Find where the given text appears and provide that cell's center as (x, y) coordinate. 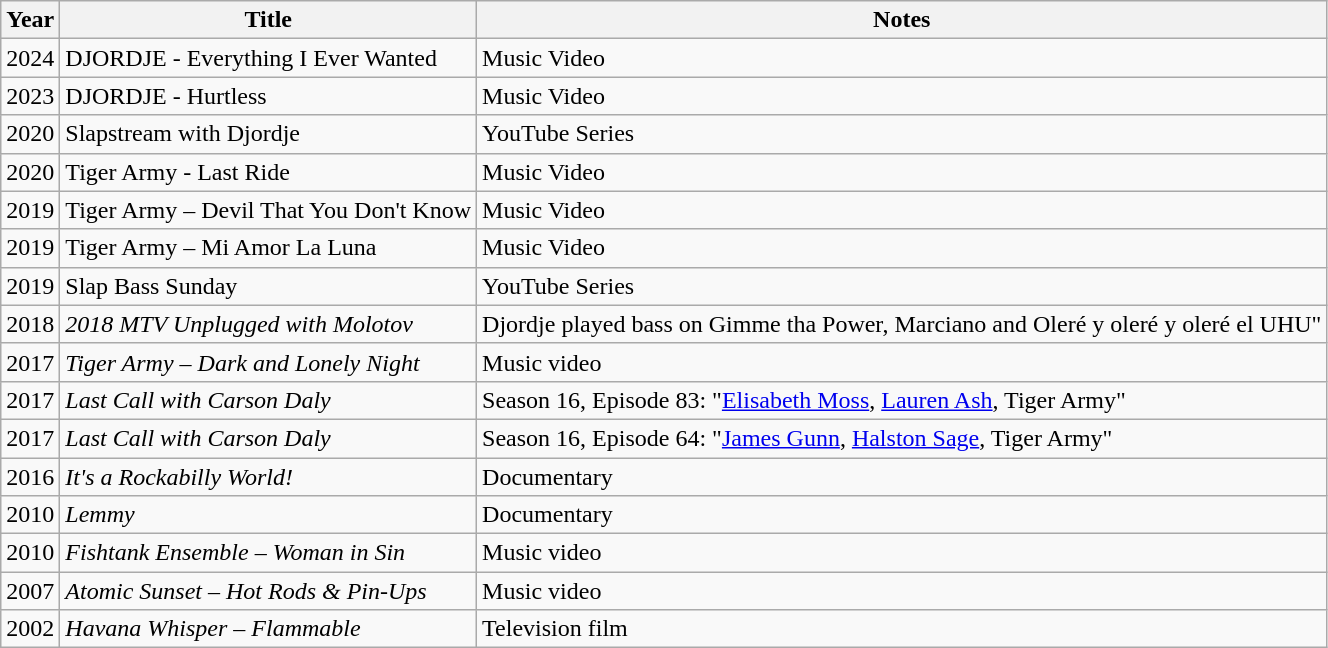
It's a Rockabilly World! (268, 477)
DJORDJE - Everything I Ever Wanted (268, 58)
2018 MTV Unplugged with Molotov (268, 324)
Tiger Army – Mi Amor La Luna (268, 248)
2007 (30, 591)
Television film (902, 629)
2024 (30, 58)
DJORDJE - Hurtless (268, 96)
Fishtank Ensemble – Woman in Sin (268, 553)
Atomic Sunset – Hot Rods & Pin-Ups (268, 591)
Slap Bass Sunday (268, 286)
Year (30, 20)
Notes (902, 20)
Title (268, 20)
Djordje played bass on Gimme tha Power, Marciano and Oleré y oleré y oleré el UHU" (902, 324)
Tiger Army – Devil That You Don't Know (268, 210)
Tiger Army – Dark and Lonely Night (268, 362)
Lemmy (268, 515)
Havana Whisper – Flammable (268, 629)
Season 16, Episode 64: "James Gunn, Halston Sage, Tiger Army" (902, 438)
2002 (30, 629)
Slapstream with Djordje (268, 134)
2016 (30, 477)
2018 (30, 324)
Season 16, Episode 83: "Elisabeth Moss, Lauren Ash, Tiger Army" (902, 400)
2023 (30, 96)
Tiger Army - Last Ride (268, 172)
